Capture the cell that displays the provided text and extract its (X, Y) central coordinate. 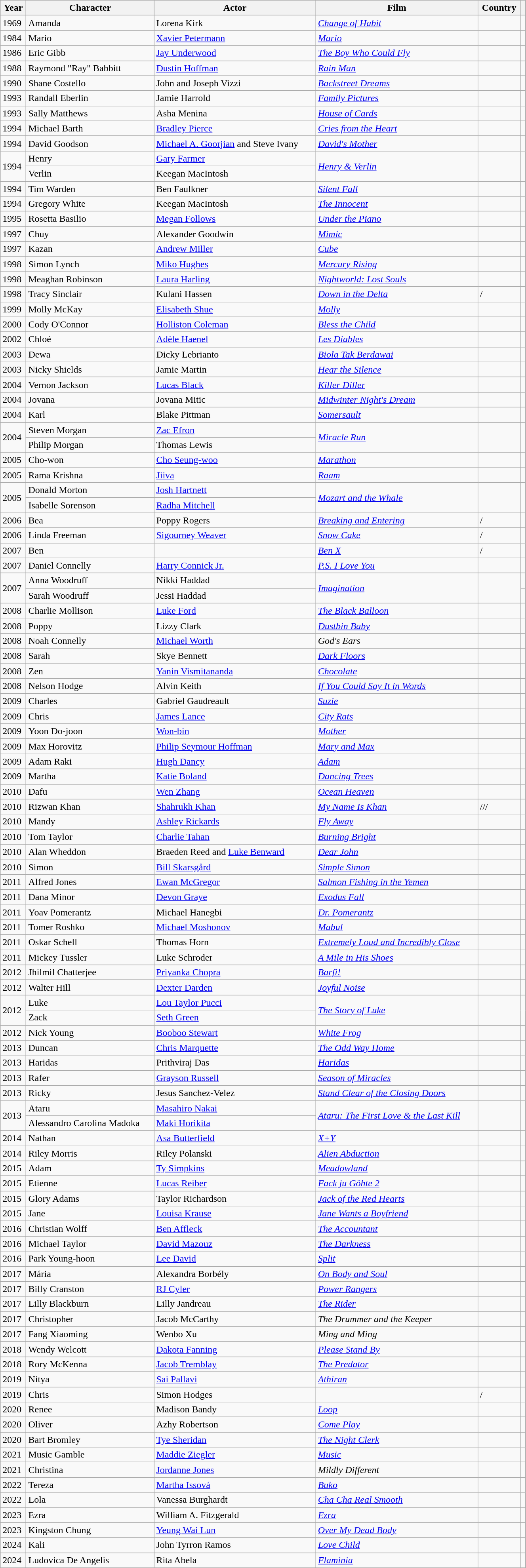
Mária (90, 1274)
Raam (397, 475)
Nikki Haddad (235, 580)
Lorena Kirk (235, 23)
Nelson Hodge (90, 686)
Rama Krishna (90, 475)
Blake Pittman (235, 415)
2000 (13, 324)
Thomas Lewis (235, 445)
David Mazouz (235, 1244)
2002 (13, 339)
Priyanka Chopra (235, 972)
Lee David (235, 1259)
Dakota Fanning (235, 1349)
Amanda (90, 23)
Simon (90, 867)
Stand Clear of the Closing Doors (397, 1093)
Ben (90, 550)
Gary Farmer (235, 158)
Shane Costello (90, 83)
Loop (397, 1410)
Max Horovitz (90, 746)
Meadowland (397, 1168)
Lizzy Clark (235, 626)
Lou Taylor Pucci (235, 1003)
Rizwan Khan (90, 807)
Sally Matthews (90, 113)
Alexander Goodwin (235, 234)
Skye Bennett (235, 656)
Tereza (90, 1485)
1988 (13, 68)
Rosetta Basilio (90, 219)
Renee (90, 1410)
Change of Habit (397, 23)
Linda Freeman (90, 535)
Michael A. Goorjian and Steve Ivany (235, 143)
Ming and Ming (397, 1334)
Vanessa Burghardt (235, 1500)
The Darkness (397, 1244)
God's Ears (397, 641)
Mandy (90, 822)
Music Gamble (90, 1455)
Lucas Black (235, 384)
Character (90, 8)
Simon Lynch (90, 264)
Marathon (397, 460)
Glory Adams (90, 1199)
Yanin Vismitananda (235, 671)
Barfi! (397, 972)
The Story of Luke (397, 1010)
Mozart and the Whale (397, 498)
Snow Cake (397, 535)
1990 (13, 83)
Sarah Woodruff (90, 596)
Miracle Run (397, 437)
Alessandro Carolina Madoka (90, 1123)
Cries from the Heart (397, 128)
Dr. Pomerantz (397, 912)
Jacob Tremblay (235, 1364)
On Body and Soul (397, 1274)
Michael Hanegbi (235, 912)
Fang Xiaoming (90, 1334)
Bart Bromley (90, 1440)
Year (13, 8)
Jack of the Red Hearts (397, 1199)
Katie Boland (235, 776)
Mary and Max (397, 746)
Rory McKenna (90, 1364)
James Lance (235, 716)
Molly (397, 309)
Killer Diller (397, 384)
Lilly Jandreau (235, 1304)
Yoav Pomerantz (90, 912)
Steven Morgan (90, 430)
Luke (90, 1003)
Joyful Noise (397, 988)
Bea (90, 520)
Lola (90, 1500)
Ataru (90, 1108)
Nick Young (90, 1033)
Dafu (90, 792)
Jovana Mitic (235, 400)
Dustin Hoffman (235, 68)
Country (499, 8)
Yeung Wai Lun (235, 1530)
Rita Abela (235, 1560)
The Accountant (397, 1229)
Karl (90, 415)
Biola Tak Berdawai (397, 354)
Fack ju Göhte 2 (397, 1184)
Daniel Connelly (90, 565)
Duncan (90, 1048)
Extremely Loud and Incredibly Close (397, 942)
David Goodson (90, 143)
Luke Ford (235, 611)
Masahiro Nakai (235, 1108)
Alien Abduction (397, 1153)
Dana Minor (90, 897)
Jamie Harrold (235, 98)
Cody O'Connor (90, 324)
Vernon Jackson (90, 384)
Family Pictures (397, 98)
Randall Eberlin (90, 98)
Ben Faulkner (235, 189)
Cho-won (90, 460)
Donald Morton (90, 490)
Bless the Child (397, 324)
Adèle Haenel (235, 339)
Poppy (90, 626)
Charles (90, 701)
Devon Graye (235, 897)
Luke Schroder (235, 957)
Dewa (90, 354)
Ataru: The First Love & the Last Kill (397, 1115)
/// (499, 807)
Les Diables (397, 339)
Tom Taylor (90, 837)
Jordanne Jones (235, 1470)
Charlie Tahan (235, 837)
The Boy Who Could Fly (397, 53)
Jhilmil Chatterjee (90, 972)
Henry (90, 158)
Hear the Silence (397, 369)
Miko Hughes (235, 264)
Rafer (90, 1078)
Shahrukh Khan (235, 807)
Ben X (397, 550)
Mother (397, 731)
Mickey Tussler (90, 957)
Tomer Roshko (90, 927)
1986 (13, 53)
Lilly Blackburn (90, 1304)
Over My Dead Body (397, 1530)
The Rider (397, 1304)
Michael Taylor (90, 1244)
Meaghan Robinson (90, 279)
Holliston Coleman (235, 324)
Isabelle Sorenson (90, 505)
Simon Hodges (235, 1394)
City Rats (397, 716)
Michael Worth (235, 641)
Mimic (397, 234)
Power Rangers (397, 1289)
Xavier Petermann (235, 38)
Season of Miracles (397, 1078)
Martha Issová (235, 1485)
Cube (397, 249)
Jane (90, 1214)
Grayson Russell (235, 1078)
Dustbin Baby (397, 626)
Down in the Delta (397, 294)
Wendy Welcott (90, 1349)
Please Stand By (397, 1349)
Sarah (90, 656)
The Innocent (397, 204)
Jiiva (235, 475)
Somersault (397, 415)
Lucas Reiber (235, 1184)
Christian Wolff (90, 1229)
Walter Hill (90, 988)
Cho Seung-woo (235, 460)
Michael Moshonov (235, 927)
David's Mother (397, 143)
Noah Connelly (90, 641)
Oskar Schell (90, 942)
Kulani Hassen (235, 294)
Zac Efron (235, 430)
Ludovica De Angelis (90, 1560)
Nightworld: Lost Souls (397, 279)
Simple Simon (397, 867)
Dancing Trees (397, 776)
Ashley Rickards (235, 822)
Louisa Krause (235, 1214)
Bill Skarsgård (235, 867)
Jesus Sanchez-Velez (235, 1093)
Chris Marquette (235, 1048)
Midwinter Night's Dream (397, 400)
The Night Clerk (397, 1440)
Ty Simpkins (235, 1168)
Burning Bright (397, 837)
Sigourney Weaver (235, 535)
Zen (90, 671)
Kazan (90, 249)
Ben Affleck (235, 1229)
Sai Pallavi (235, 1379)
The Predator (397, 1364)
Ricky (90, 1093)
Mabul (397, 927)
Come Play (397, 1425)
Maddie Ziegler (235, 1455)
My Name Is Khan (397, 807)
Jamie Martin (235, 369)
Athiran (397, 1379)
Chocolate (397, 671)
Etienne (90, 1184)
Riley Polanski (235, 1153)
X+Y (397, 1138)
Under the Piano (397, 219)
Alfred Jones (90, 882)
Park Young-hoon (90, 1259)
William A. Fitzgerald (235, 1515)
Raymond "Ray" Babbitt (90, 68)
Kali (90, 1545)
Billy Cranston (90, 1289)
Fly Away (397, 822)
Backstreet Dreams (397, 83)
Booboo Stewart (235, 1033)
Verlin (90, 173)
Radha Mitchell (235, 505)
Molly McKay (90, 309)
Megan Follows (235, 219)
Flaminia (397, 1560)
Won-bin (235, 731)
Love Child (397, 1545)
Tracy Sinclair (90, 294)
Dear John (397, 852)
Laura Harling (235, 279)
Dicky Lebrianto (235, 354)
Seth Green (235, 1018)
Eric Gibb (90, 53)
Jacob McCarthy (235, 1319)
Kingston Chung (90, 1530)
1984 (13, 38)
Jovana (90, 400)
Philip Morgan (90, 445)
Alvin Keith (235, 686)
Philip Seymour Hoffman (235, 746)
Jessi Haddad (235, 596)
Nitya (90, 1379)
Film (397, 8)
Dexter Darden (235, 988)
Tim Warden (90, 189)
Thomas Horn (235, 942)
Chuy (90, 234)
John Tyrron Ramos (235, 1545)
Christopher (90, 1319)
Christina (90, 1470)
Ocean Heaven (397, 792)
Adam Raki (90, 761)
Nicky Shields (90, 369)
Imagination (397, 588)
Oliver (90, 1425)
Harry Connick Jr. (235, 565)
1995 (13, 219)
Dark Floors (397, 656)
Ewan McGregor (235, 882)
Wenbo Xu (235, 1334)
Josh Hartnett (235, 490)
Actor (235, 8)
Yoon Do‑joon (90, 731)
Silent Fall (397, 189)
Poppy Rogers (235, 520)
Alexandra Borbély (235, 1274)
Prithviraj Das (235, 1063)
Tye Sheridan (235, 1440)
Wen Zhang (235, 792)
John and Joseph Vizzi (235, 83)
Elisabeth Shue (235, 309)
Suzie (397, 701)
The Odd Way Home (397, 1048)
Bradley Pierce (235, 128)
1969 (13, 23)
Taylor Richardson (235, 1199)
Buko (397, 1485)
Rain Man (397, 68)
Madison Bandy (235, 1410)
White Frog (397, 1033)
House of Cards (397, 113)
Hugh Dancy (235, 761)
Charlie Mollison (90, 611)
Exodus Fall (397, 897)
RJ Cyler (235, 1289)
Chloé (90, 339)
Breaking and Entering (397, 520)
1999 (13, 309)
P.S. I Love You (397, 565)
Cha Cha Real Smooth (397, 1500)
Michael Barth (90, 128)
Asha Menina (235, 113)
A Mile in His Shoes (397, 957)
Andrew Miller (235, 249)
Gabriel Gaudreault (235, 701)
Riley Morris (90, 1153)
Azhy Robertson (235, 1425)
Asa Butterfield (235, 1138)
Maki Horikita (235, 1123)
Mercury Rising (397, 264)
Anna Woodruff (90, 580)
Henry & Verlin (397, 166)
Martha (90, 776)
Nathan (90, 1138)
Braeden Reed and Luke Benward (235, 852)
Mildly Different (397, 1470)
Music (397, 1455)
Jay Underwood (235, 53)
Salmon Fishing in the Yemen (397, 882)
Jane Wants a Boyfriend (397, 1214)
Gregory White (90, 204)
Alan Wheddon (90, 852)
The Black Balloon (397, 611)
Zack (90, 1018)
If You Could Say It in Words (397, 686)
The Drummer and the Keeper (397, 1319)
Split (397, 1259)
